Scan for the cell matching the given text and deliver its [x, y] coordinate at center. 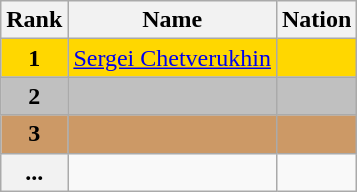
... [34, 172]
Rank [34, 20]
Name [172, 20]
2 [34, 96]
3 [34, 134]
1 [34, 58]
Nation [316, 20]
Sergei Chetverukhin [172, 58]
